Identify which cell holds the provided text, then report its [X, Y] central coordinate. 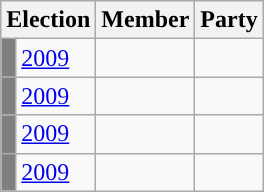
Party [229, 20]
Member [146, 20]
Election [48, 20]
